Find where the given text appears and provide that cell's center as (x, y) coordinate. 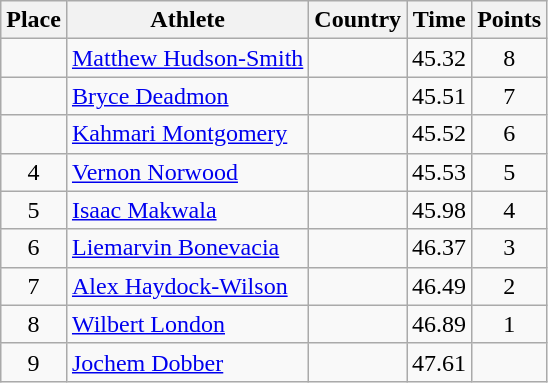
47.61 (440, 362)
Time (440, 20)
45.53 (440, 172)
45.98 (440, 210)
Vernon Norwood (187, 172)
Matthew Hudson-Smith (187, 58)
46.89 (440, 324)
Place (34, 20)
Points (510, 20)
Athlete (187, 20)
45.32 (440, 58)
Bryce Deadmon (187, 96)
Isaac Makwala (187, 210)
45.51 (440, 96)
Wilbert London (187, 324)
Alex Haydock-Wilson (187, 286)
46.49 (440, 286)
Liemarvin Bonevacia (187, 248)
3 (510, 248)
2 (510, 286)
9 (34, 362)
45.52 (440, 134)
Kahmari Montgomery (187, 134)
46.37 (440, 248)
1 (510, 324)
Jochem Dobber (187, 362)
Country (358, 20)
